For the text-containing cell, return its midpoint in [X, Y] coordinate format. 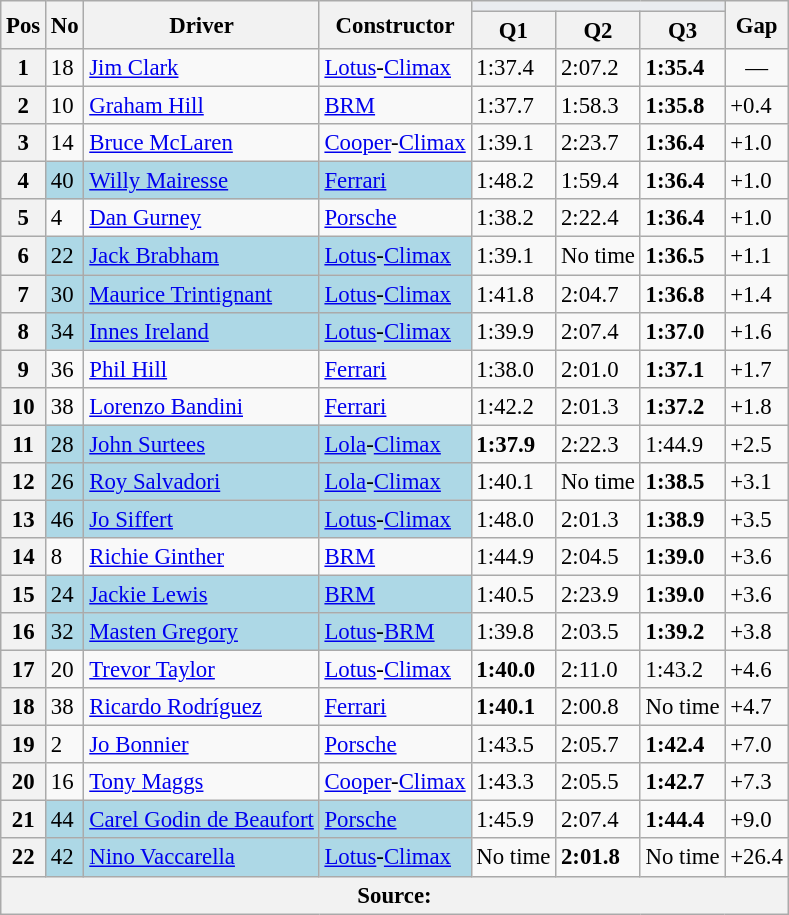
Q3 [682, 31]
2:23.9 [598, 594]
1:43.2 [682, 670]
28 [65, 444]
17 [24, 670]
John Surtees [202, 444]
1:37.1 [682, 369]
Masten Gregory [202, 632]
1:48.2 [514, 181]
Ricardo Rodríguez [202, 707]
Bruce McLaren [202, 143]
Graham Hill [202, 106]
+4.6 [756, 670]
1:43.5 [514, 745]
Willy Mairesse [202, 181]
Jo Siffert [202, 519]
2:07.2 [598, 68]
2:22.3 [598, 444]
1:40.0 [514, 670]
2:22.4 [598, 219]
1:37.9 [514, 444]
+26.4 [756, 858]
1:42.7 [682, 782]
Driver [202, 25]
1:37.7 [514, 106]
13 [24, 519]
1:43.3 [514, 782]
1:35.8 [682, 106]
1:35.4 [682, 68]
1:36.8 [682, 294]
Richie Ginther [202, 557]
Roy Salvadori [202, 482]
24 [65, 594]
1 [24, 68]
Innes Ireland [202, 331]
1:37.0 [682, 331]
Source: [394, 895]
2:04.7 [598, 294]
Gap [756, 25]
1:59.4 [598, 181]
34 [65, 331]
2:03.5 [598, 632]
No [65, 25]
2:05.5 [598, 782]
1:42.2 [514, 406]
7 [24, 294]
+1.1 [756, 256]
1:38.5 [682, 482]
2:05.7 [598, 745]
Trevor Taylor [202, 670]
3 [24, 143]
36 [65, 369]
1:42.4 [682, 745]
+3.8 [756, 632]
Dan Gurney [202, 219]
Q1 [514, 31]
42 [65, 858]
Lorenzo Bandini [202, 406]
1:38.9 [682, 519]
+7.3 [756, 782]
Jo Bonnier [202, 745]
1:38.2 [514, 219]
2:04.5 [598, 557]
+3.1 [756, 482]
30 [65, 294]
9 [24, 369]
6 [24, 256]
+2.5 [756, 444]
21 [24, 820]
+7.0 [756, 745]
1:45.9 [514, 820]
Jackie Lewis [202, 594]
Q2 [598, 31]
44 [65, 820]
1:41.8 [514, 294]
12 [24, 482]
2:11.0 [598, 670]
26 [65, 482]
Maurice Trintignant [202, 294]
1:36.5 [682, 256]
Tony Maggs [202, 782]
Phil Hill [202, 369]
Pos [24, 25]
19 [24, 745]
+1.7 [756, 369]
1:44.4 [682, 820]
+3.5 [756, 519]
2:01.0 [598, 369]
2:00.8 [598, 707]
Carel Godin de Beaufort [202, 820]
+1.6 [756, 331]
40 [65, 181]
+4.7 [756, 707]
Nino Vaccarella [202, 858]
1:39.9 [514, 331]
2:01.8 [598, 858]
1:38.0 [514, 369]
1:37.2 [682, 406]
11 [24, 444]
15 [24, 594]
1:58.3 [598, 106]
46 [65, 519]
Jim Clark [202, 68]
1:37.4 [514, 68]
1:48.0 [514, 519]
Constructor [395, 25]
+0.4 [756, 106]
1:39.2 [682, 632]
1:39.8 [514, 632]
5 [24, 219]
+9.0 [756, 820]
1:40.5 [514, 594]
32 [65, 632]
Lotus-BRM [395, 632]
+1.8 [756, 406]
+1.4 [756, 294]
2:23.7 [598, 143]
— [756, 68]
Jack Brabham [202, 256]
